Scan for the cell matching the given text and deliver its [x, y] coordinate at center. 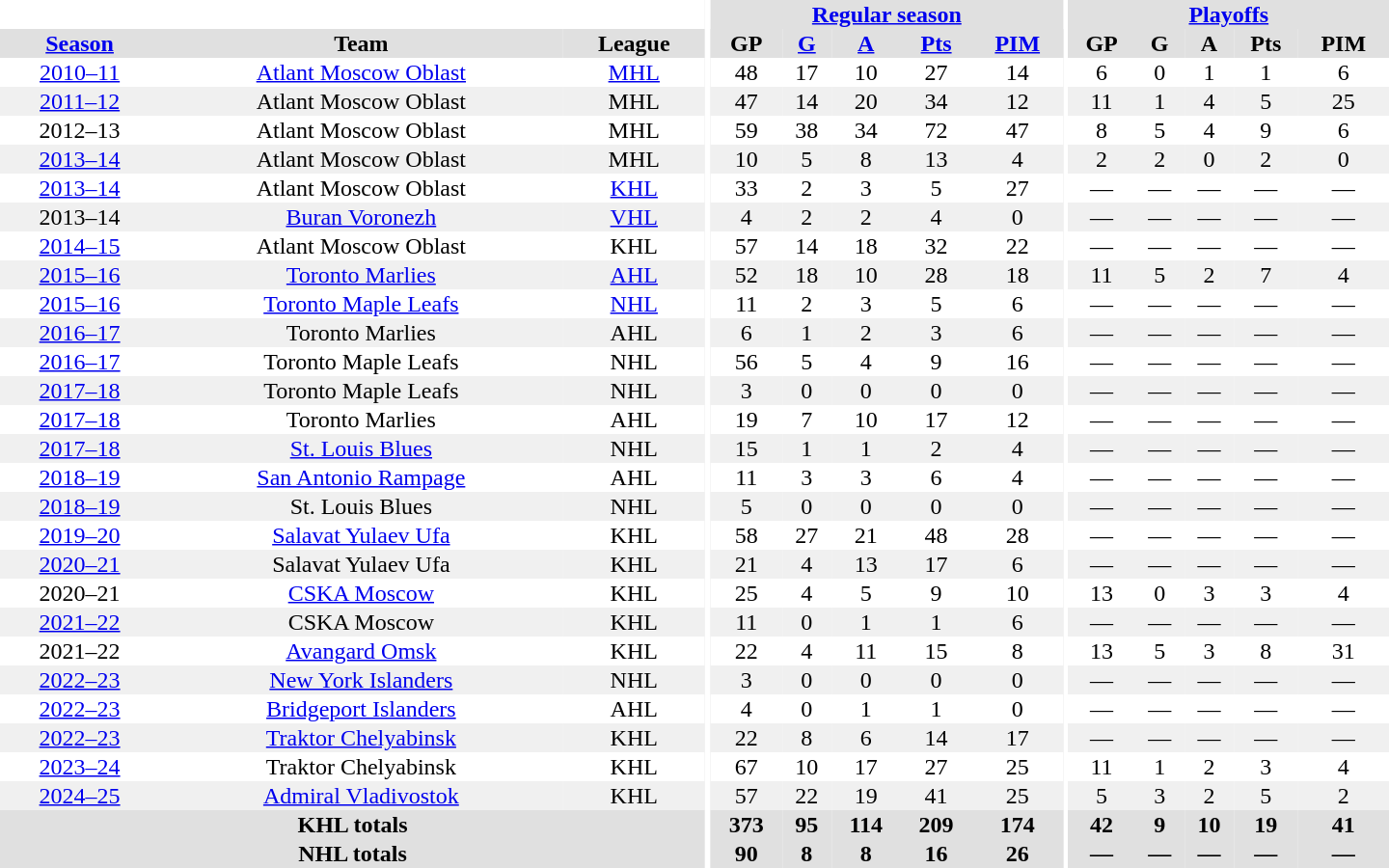
56 [747, 362]
Admiral Vladivostok [361, 796]
Playoffs [1229, 14]
Bridgeport Islanders [361, 709]
2014–15 [79, 246]
Avangard Omsk [361, 651]
33 [747, 188]
32 [937, 246]
Regular season [887, 14]
2019–20 [79, 535]
174 [1018, 825]
42 [1102, 825]
VHL [635, 217]
90 [747, 854]
2011–12 [79, 101]
31 [1344, 651]
Team [361, 43]
NHL totals [353, 854]
72 [937, 130]
52 [747, 275]
38 [806, 130]
59 [747, 130]
2023–24 [79, 767]
67 [747, 767]
20 [866, 101]
New York Islanders [361, 680]
KHL totals [353, 825]
26 [1018, 854]
League [635, 43]
2024–25 [79, 796]
San Antonio Rampage [361, 477]
Buran Voronezh [361, 217]
209 [937, 825]
Season [79, 43]
2010–11 [79, 72]
114 [866, 825]
95 [806, 825]
373 [747, 825]
2012–13 [79, 130]
58 [747, 535]
